From the cell containing the given text, extract its center point as [X, Y] coordinate. 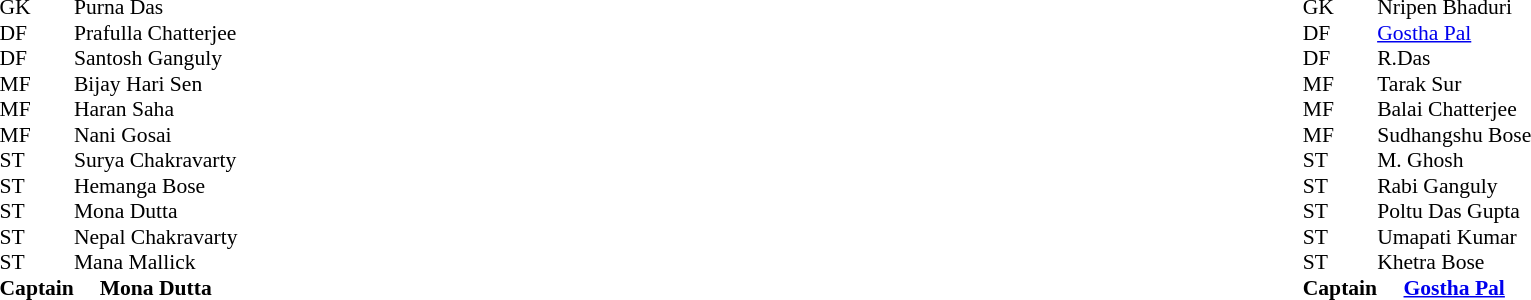
Balai Chatterjee [1454, 109]
Umapati Kumar [1454, 237]
Haran Saha [156, 109]
Bijay Hari Sen [156, 84]
Gostha Pal [1454, 33]
Sudhangshu Bose [1454, 135]
M. Ghosh [1454, 161]
R.Das [1454, 59]
Khetra Bose [1454, 263]
Hemanga Bose [156, 186]
Prafulla Chatterjee [156, 33]
Santosh Ganguly [156, 59]
Mona Dutta [156, 211]
Mana Mallick [156, 263]
Nani Gosai [156, 135]
Poltu Das Gupta [1454, 211]
Surya Chakravarty [156, 161]
Tarak Sur [1454, 84]
Nepal Chakravarty [156, 237]
Rabi Ganguly [1454, 186]
